Provide the (x, y) coordinate of the cell's center where the given text is located.  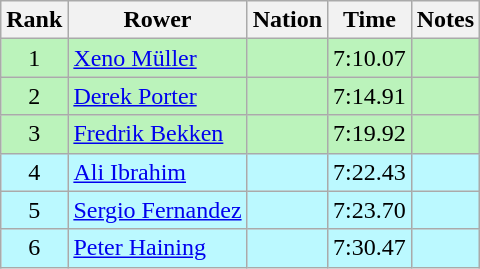
Ali Ibrahim (158, 172)
7:14.91 (370, 96)
7:19.92 (370, 134)
2 (34, 96)
Derek Porter (158, 96)
Xeno Müller (158, 58)
Nation (287, 20)
3 (34, 134)
5 (34, 210)
7:30.47 (370, 248)
7:22.43 (370, 172)
Rower (158, 20)
Time (370, 20)
Fredrik Bekken (158, 134)
Sergio Fernandez (158, 210)
1 (34, 58)
Notes (445, 20)
4 (34, 172)
6 (34, 248)
Rank (34, 20)
7:23.70 (370, 210)
7:10.07 (370, 58)
Peter Haining (158, 248)
